Search for the cell housing the specified text and yield its (x, y) center coordinate. 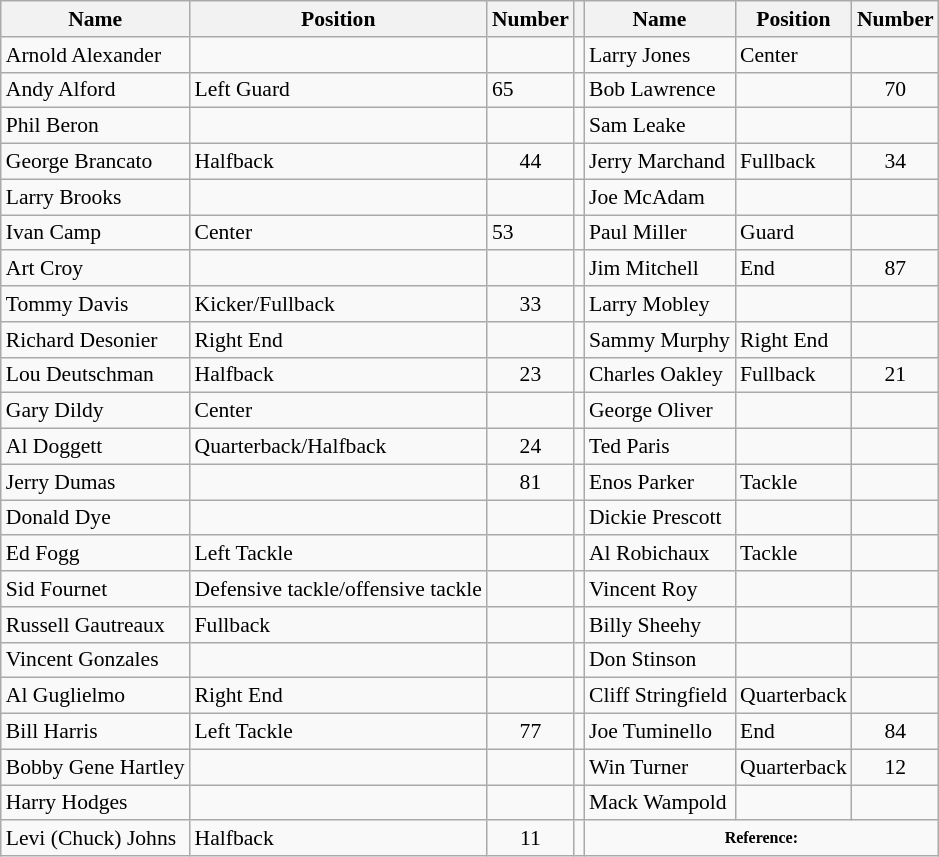
Vincent Gonzales (96, 660)
Win Turner (660, 767)
Bobby Gene Hartley (96, 767)
Defensive tackle/offensive tackle (338, 589)
34 (896, 162)
Ed Fogg (96, 554)
87 (896, 269)
33 (530, 304)
84 (896, 732)
81 (530, 482)
Cliff Stringfield (660, 696)
Bob Lawrence (660, 90)
Jim Mitchell (660, 269)
Al Guglielmo (96, 696)
Kicker/Fullback (338, 304)
Levi (Chuck) Johns (96, 839)
Gary Dildy (96, 411)
24 (530, 447)
Paul Miller (660, 233)
George Oliver (660, 411)
Dickie Prescott (660, 518)
Mack Wampold (660, 803)
Tommy Davis (96, 304)
77 (530, 732)
Arnold Alexander (96, 55)
70 (896, 90)
Donald Dye (96, 518)
Sam Leake (660, 126)
George Brancato (96, 162)
Lou Deutschman (96, 375)
53 (530, 233)
Left Guard (338, 90)
23 (530, 375)
Al Doggett (96, 447)
Sid Fournet (96, 589)
Joe Tuminello (660, 732)
Bill Harris (96, 732)
Richard Desonier (96, 340)
Al Robichaux (660, 554)
Sammy Murphy (660, 340)
Jerry Marchand (660, 162)
Larry Jones (660, 55)
Quarterback/Halfback (338, 447)
Harry Hodges (96, 803)
11 (530, 839)
Phil Beron (96, 126)
Larry Mobley (660, 304)
12 (896, 767)
Jerry Dumas (96, 482)
Don Stinson (660, 660)
Billy Sheehy (660, 625)
Art Croy (96, 269)
21 (896, 375)
Reference: (762, 839)
65 (530, 90)
Larry Brooks (96, 197)
Joe McAdam (660, 197)
Ivan Camp (96, 233)
Ted Paris (660, 447)
Russell Gautreaux (96, 625)
Charles Oakley (660, 375)
Andy Alford (96, 90)
Vincent Roy (660, 589)
Guard (794, 233)
44 (530, 162)
Enos Parker (660, 482)
